Return the (X, Y) coordinate for the center point of the cell that contains the specified text.  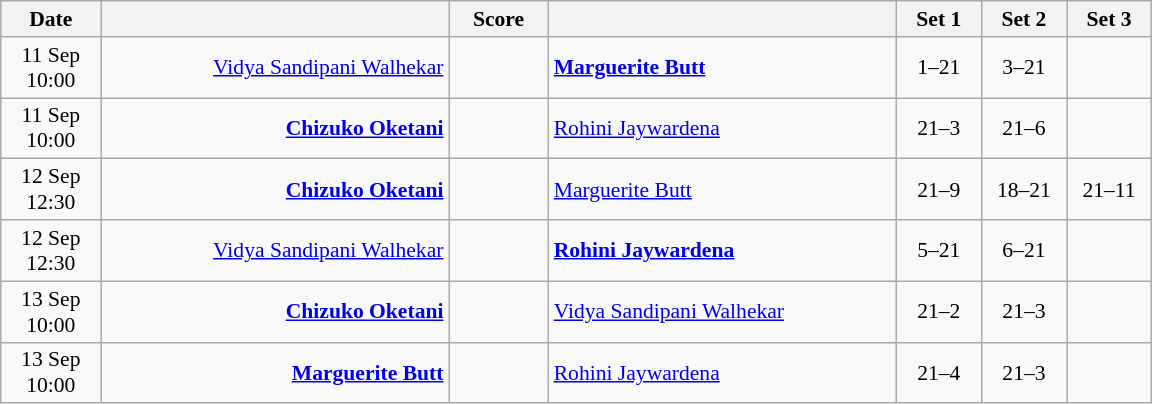
21–6 (1024, 128)
21–9 (938, 190)
Set 1 (938, 19)
5–21 (938, 250)
Set 2 (1024, 19)
21–2 (938, 312)
Score (498, 19)
21–4 (938, 372)
6–21 (1024, 250)
3–21 (1024, 68)
Set 3 (1108, 19)
Date (51, 19)
21–11 (1108, 190)
18–21 (1024, 190)
1–21 (938, 68)
